Return (X, Y) of the center of cell containing provided text 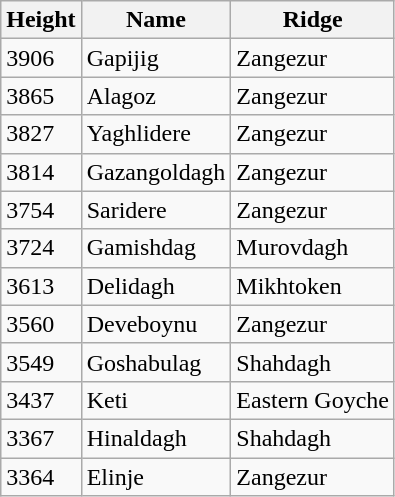
Gapijig (156, 58)
3906 (41, 58)
Ridge (313, 20)
Keti (156, 400)
3754 (41, 210)
Height (41, 20)
Elinje (156, 477)
3560 (41, 324)
3865 (41, 96)
3827 (41, 134)
3549 (41, 362)
Gamishdag (156, 248)
Eastern Goyche (313, 400)
Deveboynu (156, 324)
3613 (41, 286)
3367 (41, 438)
Saridere (156, 210)
Alagoz (156, 96)
Yaghlidere (156, 134)
Mikhtoken (313, 286)
Hinaldagh (156, 438)
3364 (41, 477)
Gazangoldagh (156, 172)
Murovdagh (313, 248)
Name (156, 20)
3437 (41, 400)
3814 (41, 172)
Goshabulag (156, 362)
Delidagh (156, 286)
3724 (41, 248)
